For the text-containing cell, return its midpoint in (X, Y) coordinate format. 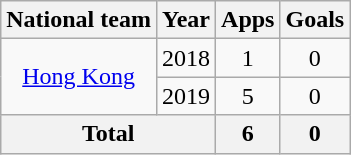
6 (248, 134)
5 (248, 96)
2018 (186, 58)
Apps (248, 20)
Total (108, 134)
Year (186, 20)
Goals (315, 20)
National team (79, 20)
2019 (186, 96)
1 (248, 58)
Hong Kong (79, 77)
